For the text-containing cell, return its midpoint in (X, Y) coordinate format. 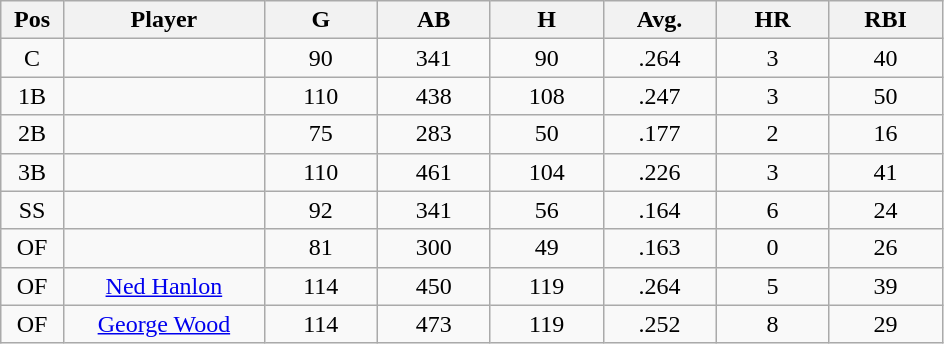
6 (772, 210)
461 (434, 172)
HR (772, 20)
39 (886, 286)
Player (164, 20)
81 (320, 248)
.252 (660, 324)
.163 (660, 248)
.164 (660, 210)
Pos (32, 20)
AB (434, 20)
40 (886, 58)
24 (886, 210)
29 (886, 324)
8 (772, 324)
473 (434, 324)
16 (886, 134)
75 (320, 134)
283 (434, 134)
2B (32, 134)
H (546, 20)
2 (772, 134)
C (32, 58)
Ned Hanlon (164, 286)
41 (886, 172)
104 (546, 172)
49 (546, 248)
Avg. (660, 20)
26 (886, 248)
George Wood (164, 324)
438 (434, 96)
56 (546, 210)
92 (320, 210)
300 (434, 248)
0 (772, 248)
5 (772, 286)
108 (546, 96)
1B (32, 96)
3B (32, 172)
SS (32, 210)
.226 (660, 172)
.247 (660, 96)
RBI (886, 20)
450 (434, 286)
G (320, 20)
.177 (660, 134)
